For the text-containing cell, return its midpoint in [x, y] coordinate format. 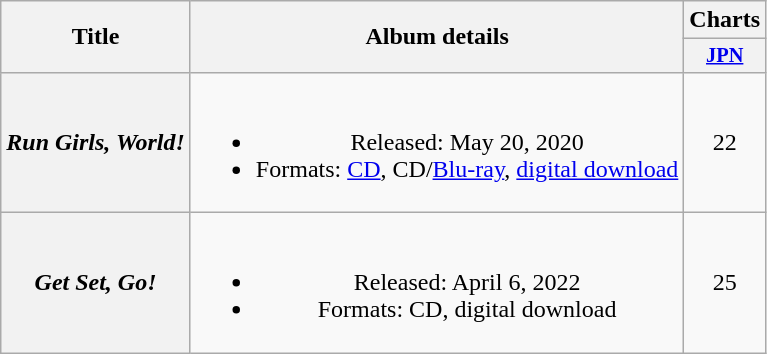
Charts [725, 20]
22 [725, 142]
Title [96, 37]
Get Set, Go! [96, 283]
Released: April 6, 2022Formats: CD, digital download [437, 283]
Album details [437, 37]
JPN [725, 56]
25 [725, 283]
Run Girls, World! [96, 142]
Released: May 20, 2020Formats: CD, CD/Blu-ray, digital download [437, 142]
